Pinpoint the cell where the given text exists, returning its [X, Y] midpoint coordinate. 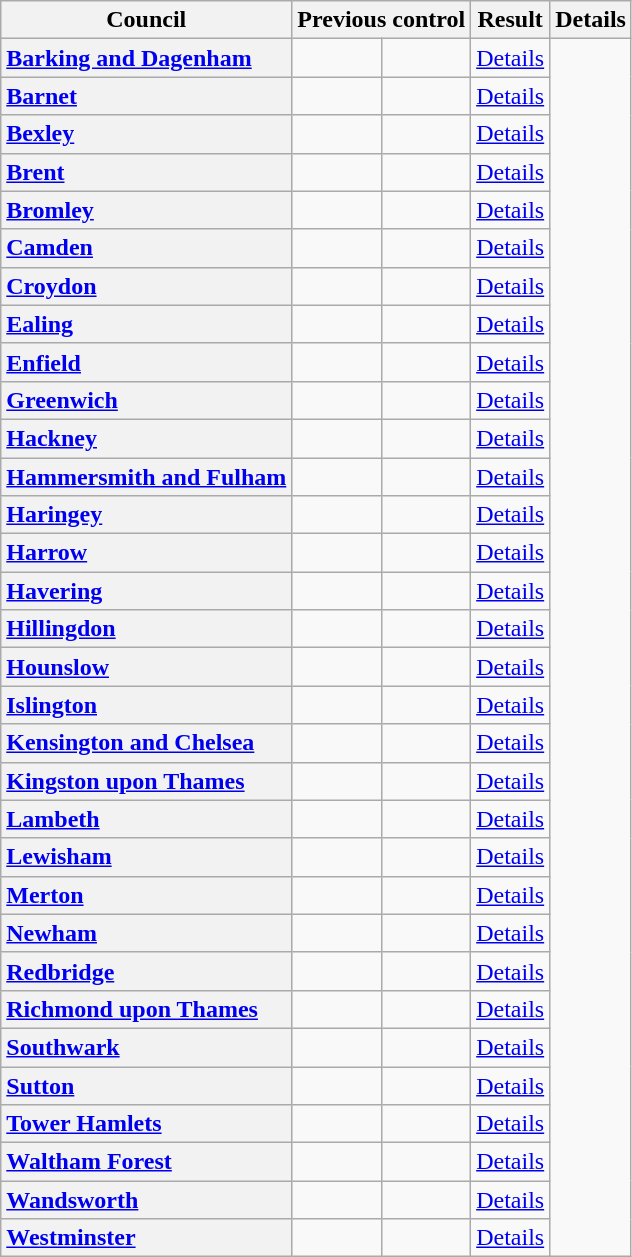
Richmond upon Thames [146, 1009]
Brent [146, 172]
Greenwich [146, 400]
Redbridge [146, 971]
Bexley [146, 134]
Tower Hamlets [146, 1124]
Previous control [382, 20]
Ealing [146, 324]
Merton [146, 895]
Bromley [146, 210]
Harrow [146, 553]
Islington [146, 705]
Lewisham [146, 857]
Hammersmith and Fulham [146, 477]
Barnet [146, 96]
Hackney [146, 438]
Lambeth [146, 819]
Haringey [146, 515]
Camden [146, 248]
Hounslow [146, 667]
Havering [146, 591]
Wandsworth [146, 1200]
Southwark [146, 1047]
Kensington and Chelsea [146, 743]
Sutton [146, 1085]
Croydon [146, 286]
Council [146, 20]
Westminster [146, 1238]
Hillingdon [146, 629]
Result [510, 20]
Waltham Forest [146, 1162]
Newham [146, 933]
Barking and Dagenham [146, 58]
Kingston upon Thames [146, 781]
Enfield [146, 362]
